Search for the cell housing the specified text and yield its (X, Y) center coordinate. 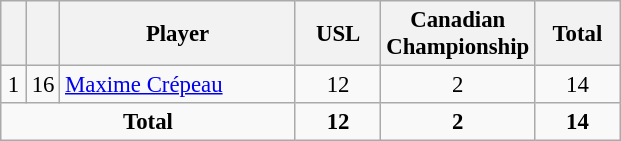
1 (14, 85)
Maxime Crépeau (178, 85)
Player (178, 34)
Canadian Championship (458, 34)
USL (338, 34)
16 (42, 85)
